From the cell containing the given text, extract its center point as [X, Y] coordinate. 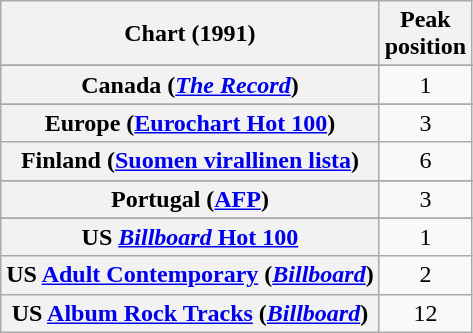
US Billboard Hot 100 [190, 237]
US Album Rock Tracks (Billboard) [190, 313]
US Adult Contemporary (Billboard) [190, 275]
2 [425, 275]
Finland (Suomen virallinen lista) [190, 161]
Europe (Eurochart Hot 100) [190, 123]
12 [425, 313]
6 [425, 161]
Canada (The Record) [190, 85]
Portugal (AFP) [190, 199]
Peakposition [425, 34]
Chart (1991) [190, 34]
